From the cell containing the given text, extract its center point as (X, Y) coordinate. 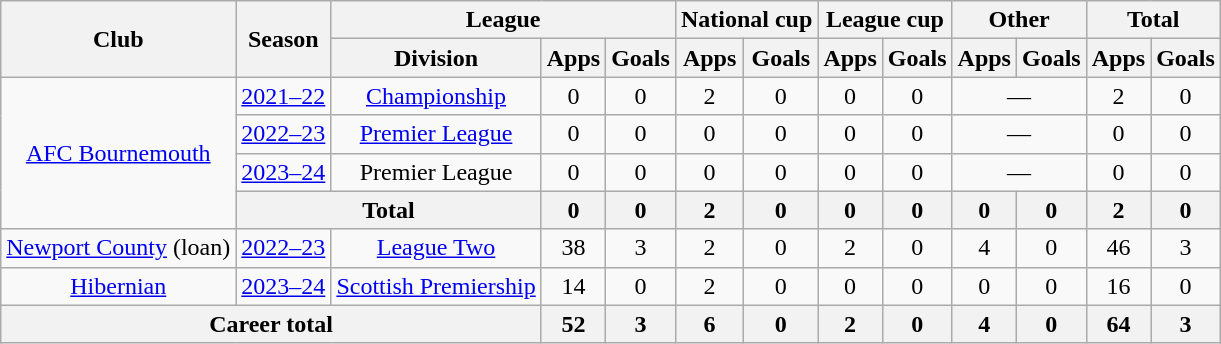
Championship (436, 96)
Club (118, 39)
National cup (746, 20)
38 (573, 248)
64 (1118, 324)
14 (573, 286)
League Two (436, 248)
Division (436, 58)
16 (1118, 286)
Other (1019, 20)
League (504, 20)
Hibernian (118, 286)
League cup (885, 20)
AFC Bournemouth (118, 153)
Newport County (loan) (118, 248)
Career total (271, 324)
46 (1118, 248)
Season (284, 39)
6 (709, 324)
2021–22 (284, 96)
Scottish Premiership (436, 286)
52 (573, 324)
